From the cell containing the given text, extract its center point as [x, y] coordinate. 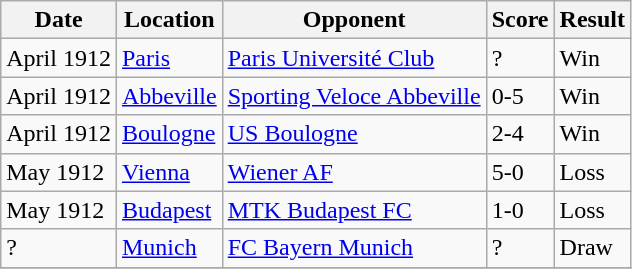
Sporting Veloce Abbeville [354, 96]
MTK Budapest FC [354, 210]
Date [59, 20]
FC Bayern Munich [354, 248]
2-4 [520, 134]
Result [592, 20]
Abbeville [169, 96]
Opponent [354, 20]
Paris Université Club [354, 58]
Boulogne [169, 134]
Draw [592, 248]
0-5 [520, 96]
Wiener AF [354, 172]
5-0 [520, 172]
Paris [169, 58]
1-0 [520, 210]
Vienna [169, 172]
Score [520, 20]
US Boulogne [354, 134]
Location [169, 20]
Budapest [169, 210]
Munich [169, 248]
